Pinpoint the cell where the given text exists, returning its (x, y) midpoint coordinate. 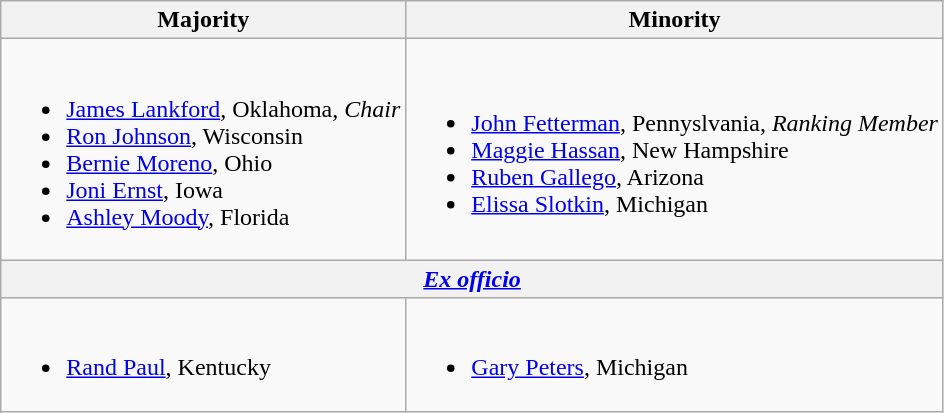
Ex officio (472, 279)
Rand Paul, Kentucky (204, 354)
Minority (675, 20)
James Lankford, Oklahoma, ChairRon Johnson, WisconsinBernie Moreno, OhioJoni Ernst, IowaAshley Moody, Florida (204, 150)
John Fetterman, Pennyslvania, Ranking MemberMaggie Hassan, New HampshireRuben Gallego, ArizonaElissa Slotkin, Michigan (675, 150)
Gary Peters, Michigan (675, 354)
Majority (204, 20)
